Find where the given text appears and provide that cell's center as [X, Y] coordinate. 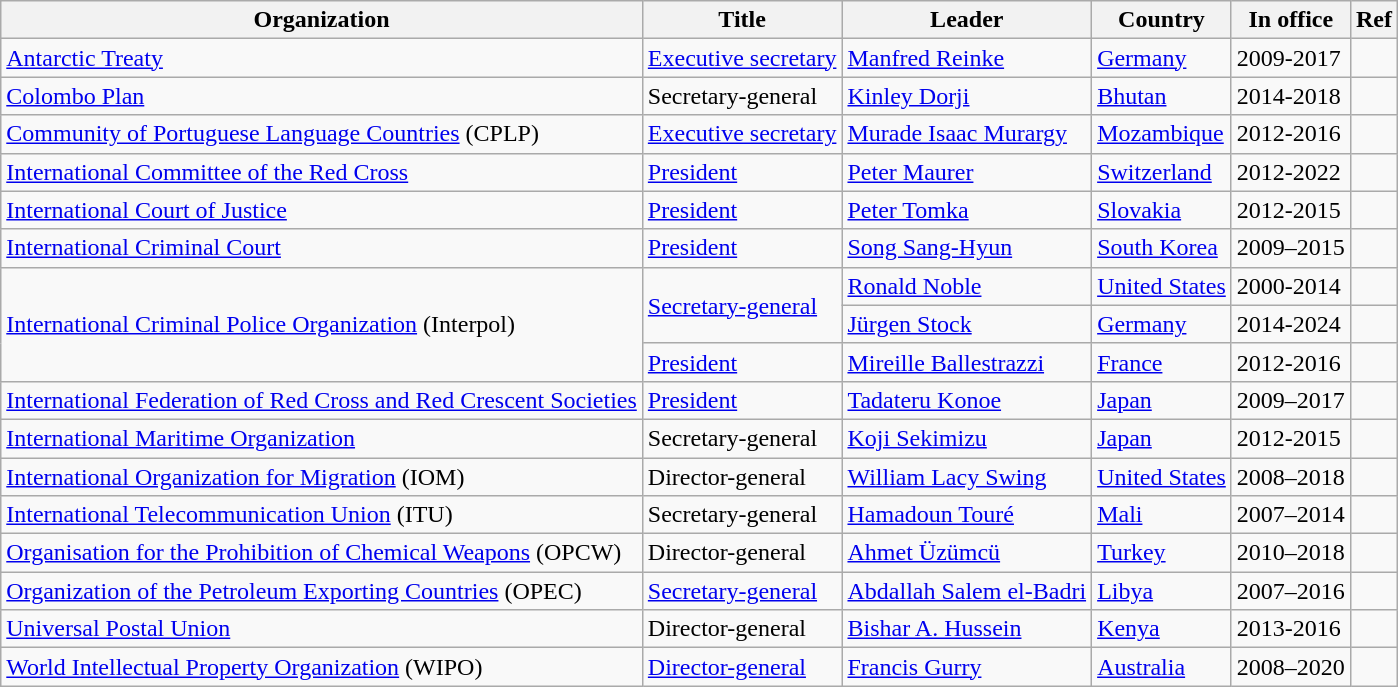
2000-2014 [1290, 286]
2014-2018 [1290, 96]
Peter Tomka [967, 210]
Antarctic Treaty [322, 58]
2009–2017 [1290, 400]
2008–2018 [1290, 477]
Ahmet Üzümcü [967, 553]
2007–2014 [1290, 515]
Murade Isaac Murargy [967, 134]
Title [742, 20]
Organization of the Petroleum Exporting Countries (OPEC) [322, 591]
In office [1290, 20]
William Lacy Swing [967, 477]
International Criminal Police Organization (Interpol) [322, 324]
Universal Postal Union [322, 629]
2012-2022 [1290, 172]
Community of Portuguese Language Countries (CPLP) [322, 134]
International Criminal Court [322, 248]
Ref [1374, 20]
Abdallah Salem el-Badri [967, 591]
International Committee of the Red Cross [322, 172]
2014-2024 [1290, 324]
Colombo Plan [322, 96]
2009–2015 [1290, 248]
Slovakia [1162, 210]
2010–2018 [1290, 553]
2008–2020 [1290, 667]
2007–2016 [1290, 591]
International Federation of Red Cross and Red Crescent Societies [322, 400]
Kinley Dorji [967, 96]
Libya [1162, 591]
2013-2016 [1290, 629]
Organisation for the Prohibition of Chemical Weapons (OPCW) [322, 553]
Leader [967, 20]
Francis Gurry [967, 667]
Turkey [1162, 553]
International Maritime Organization [322, 438]
Manfred Reinke [967, 58]
Kenya [1162, 629]
International Telecommunication Union (ITU) [322, 515]
Song Sang-Hyun [967, 248]
Mozambique [1162, 134]
Mireille Ballestrazzi [967, 362]
Bishar A. Hussein [967, 629]
Tadateru Konoe [967, 400]
Hamadoun Touré [967, 515]
2009-2017 [1290, 58]
Peter Maurer [967, 172]
Country [1162, 20]
Jürgen Stock [967, 324]
South Korea [1162, 248]
Koji Sekimizu [967, 438]
Australia [1162, 667]
Mali [1162, 515]
International Organization for Migration (IOM) [322, 477]
France [1162, 362]
International Court of Justice [322, 210]
Bhutan [1162, 96]
World Intellectual Property Organization (WIPO) [322, 667]
Switzerland [1162, 172]
Ronald Noble [967, 286]
Organization [322, 20]
